Locate the cell with the specified text and output its [x, y] center coordinate. 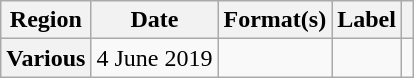
Label [367, 20]
Region [46, 20]
Various [46, 58]
Date [154, 20]
Format(s) [275, 20]
4 June 2019 [154, 58]
